Provide the (X, Y) coordinate of the cell's center where the given text is located.  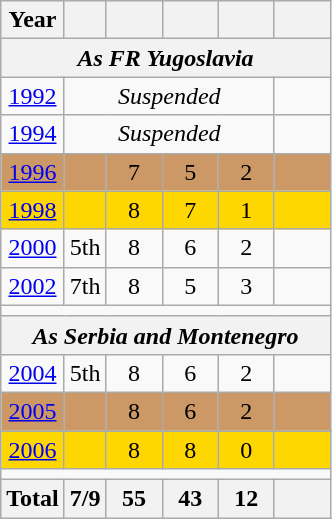
0 (246, 449)
1992 (33, 96)
2004 (33, 373)
Year (33, 20)
7th (85, 286)
12 (246, 499)
2005 (33, 411)
As FR Yugoslavia (166, 58)
7/9 (85, 499)
2000 (33, 248)
2006 (33, 449)
1998 (33, 210)
3 (246, 286)
Total (33, 499)
1996 (33, 172)
2002 (33, 286)
43 (190, 499)
1 (246, 210)
1994 (33, 134)
As Serbia and Montenegro (166, 335)
55 (134, 499)
